From the cell containing the given text, extract its center point as (X, Y) coordinate. 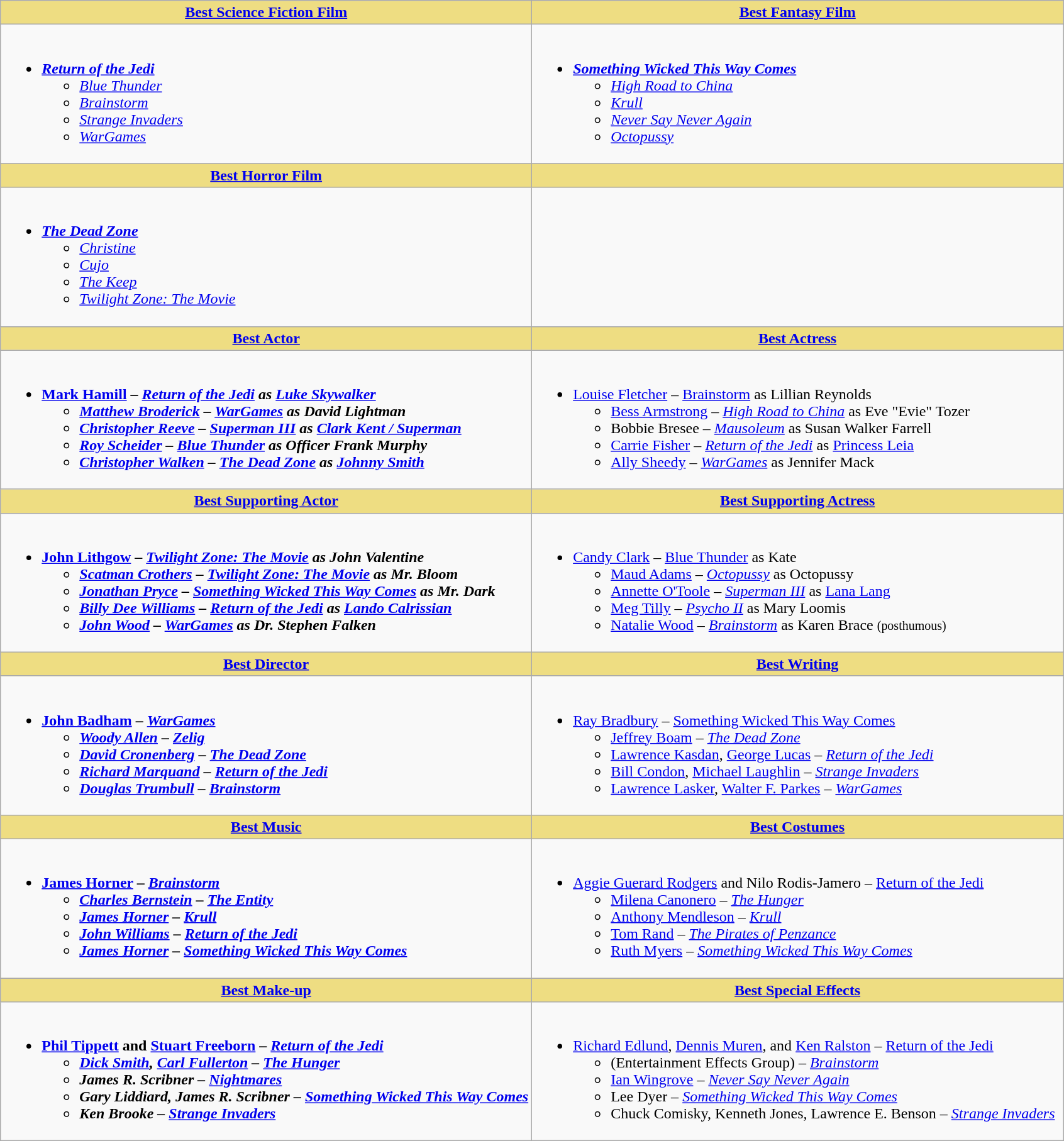
Best Writing (797, 664)
Best Supporting Actress (797, 501)
Best Actor (267, 338)
Best Make-up (267, 990)
Best Music (267, 827)
John Badham – WarGamesWoody Allen – ZeligDavid Cronenberg – The Dead ZoneRichard Marquand – Return of the JediDouglas Trumbull – Brainstorm (267, 746)
Best Supporting Actor (267, 501)
Best Horror Film (267, 175)
Return of the JediBlue ThunderBrainstormStrange InvadersWarGames (267, 94)
The Dead ZoneChristineCujoThe KeepTwilight Zone: The Movie (267, 256)
Best Actress (797, 338)
Best Director (267, 664)
Best Fantasy Film (797, 13)
Best Special Effects (797, 990)
Best Science Fiction Film (267, 13)
Something Wicked This Way ComesHigh Road to ChinaKrullNever Say Never AgainOctopussy (797, 94)
Best Costumes (797, 827)
